Find where the given text appears and provide that cell's center as [X, Y] coordinate. 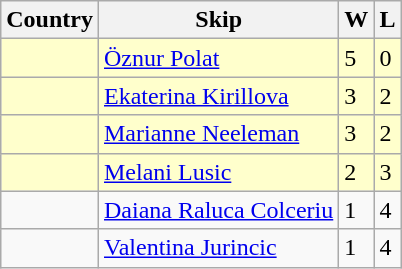
Skip [218, 20]
L [388, 20]
Daiana Raluca Colceriu [218, 210]
5 [356, 58]
Valentina Jurincic [218, 248]
Marianne Neeleman [218, 134]
Country [50, 20]
Öznur Polat [218, 58]
W [356, 20]
Melani Lusic [218, 172]
0 [388, 58]
Ekaterina Kirillova [218, 96]
